Determine the [x, y] coordinate at the center of the cell enclosing the given text.  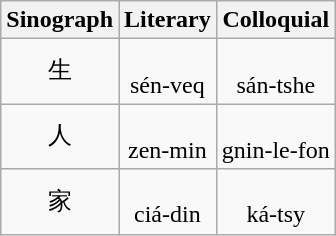
ká-tsy [276, 202]
gnin-le-fon [276, 136]
sán-tshe [276, 72]
家 [60, 202]
人 [60, 136]
zen-min [168, 136]
Colloquial [276, 20]
Sinograph [60, 20]
sén-veq [168, 72]
Literary [168, 20]
生 [60, 72]
ciá-din [168, 202]
